Scan for the cell matching the given text and deliver its [x, y] coordinate at center. 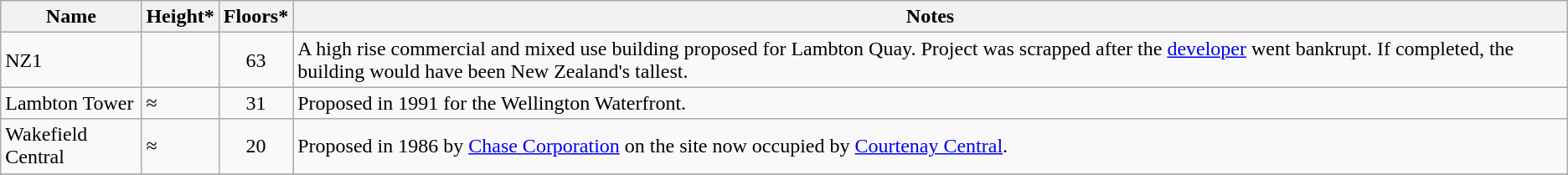
63 [255, 60]
NZ1 [71, 60]
Lambton Tower [71, 103]
Name [71, 17]
20 [255, 146]
Height* [180, 17]
Notes [931, 17]
Proposed in 1986 by Chase Corporation on the site now occupied by Courtenay Central. [931, 146]
Proposed in 1991 for the Wellington Waterfront. [931, 103]
31 [255, 103]
Wakefield Central [71, 146]
Floors* [255, 17]
